Locate the cell with the specified text and output its (X, Y) center coordinate. 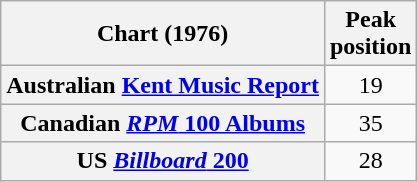
Peakposition (370, 34)
28 (370, 161)
Australian Kent Music Report (163, 85)
19 (370, 85)
Chart (1976) (163, 34)
35 (370, 123)
Canadian RPM 100 Albums (163, 123)
US Billboard 200 (163, 161)
